Determine the (X, Y) coordinate at the center of the cell enclosing the given text.  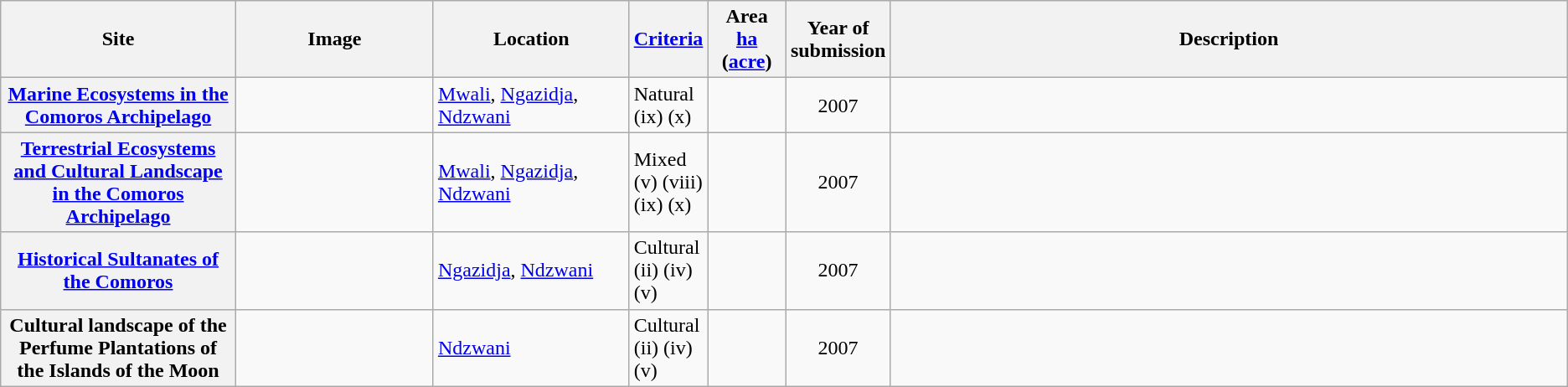
Historical Sultanates of the Comoros (119, 271)
Criteria (668, 39)
Ngazidja, Ndzwani (531, 271)
Marine Ecosystems in the Comoros Archipelago (119, 106)
Ndzwani (531, 348)
Image (334, 39)
Mixed (v) (viii) (ix) (x) (668, 183)
Description (1229, 39)
Site (119, 39)
Areaha (acre) (747, 39)
Natural (ix) (x) (668, 106)
Terrestrial Ecosystems and Cultural Landscape in the Comoros Archipelago (119, 183)
Location (531, 39)
Cultural landscape of the Perfume Plantations of the Islands of the Moon (119, 348)
Year of submission (838, 39)
